Return the [x, y] coordinate for the center point of the cell that contains the specified text.  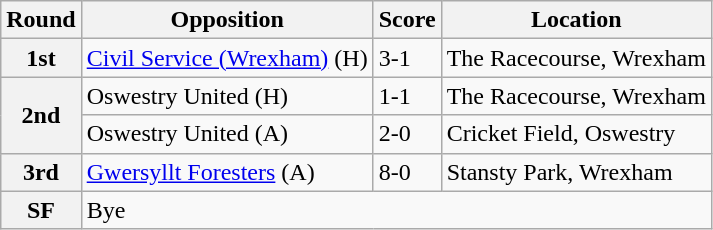
Location [576, 20]
Stansty Park, Wrexham [576, 172]
1st [41, 58]
SF [41, 210]
Oswestry United (A) [227, 134]
Cricket Field, Oswestry [576, 134]
3rd [41, 172]
2-0 [407, 134]
Bye [396, 210]
2nd [41, 115]
Civil Service (Wrexham) (H) [227, 58]
Score [407, 20]
3-1 [407, 58]
Opposition [227, 20]
Round [41, 20]
1-1 [407, 96]
Oswestry United (H) [227, 96]
8-0 [407, 172]
Gwersyllt Foresters (A) [227, 172]
